Output the [x, y] coordinate of the center of the cell containing the given text.  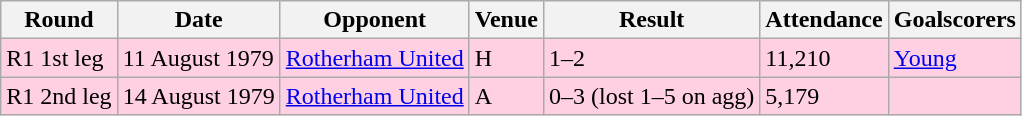
Attendance [824, 20]
11,210 [824, 58]
Goalscorers [954, 20]
14 August 1979 [198, 96]
5,179 [824, 96]
H [506, 58]
11 August 1979 [198, 58]
Venue [506, 20]
A [506, 96]
R1 2nd leg [59, 96]
Round [59, 20]
Result [651, 20]
Young [954, 58]
1–2 [651, 58]
0–3 (lost 1–5 on agg) [651, 96]
Opponent [374, 20]
Date [198, 20]
R1 1st leg [59, 58]
